Locate the cell with the specified text and output its (X, Y) center coordinate. 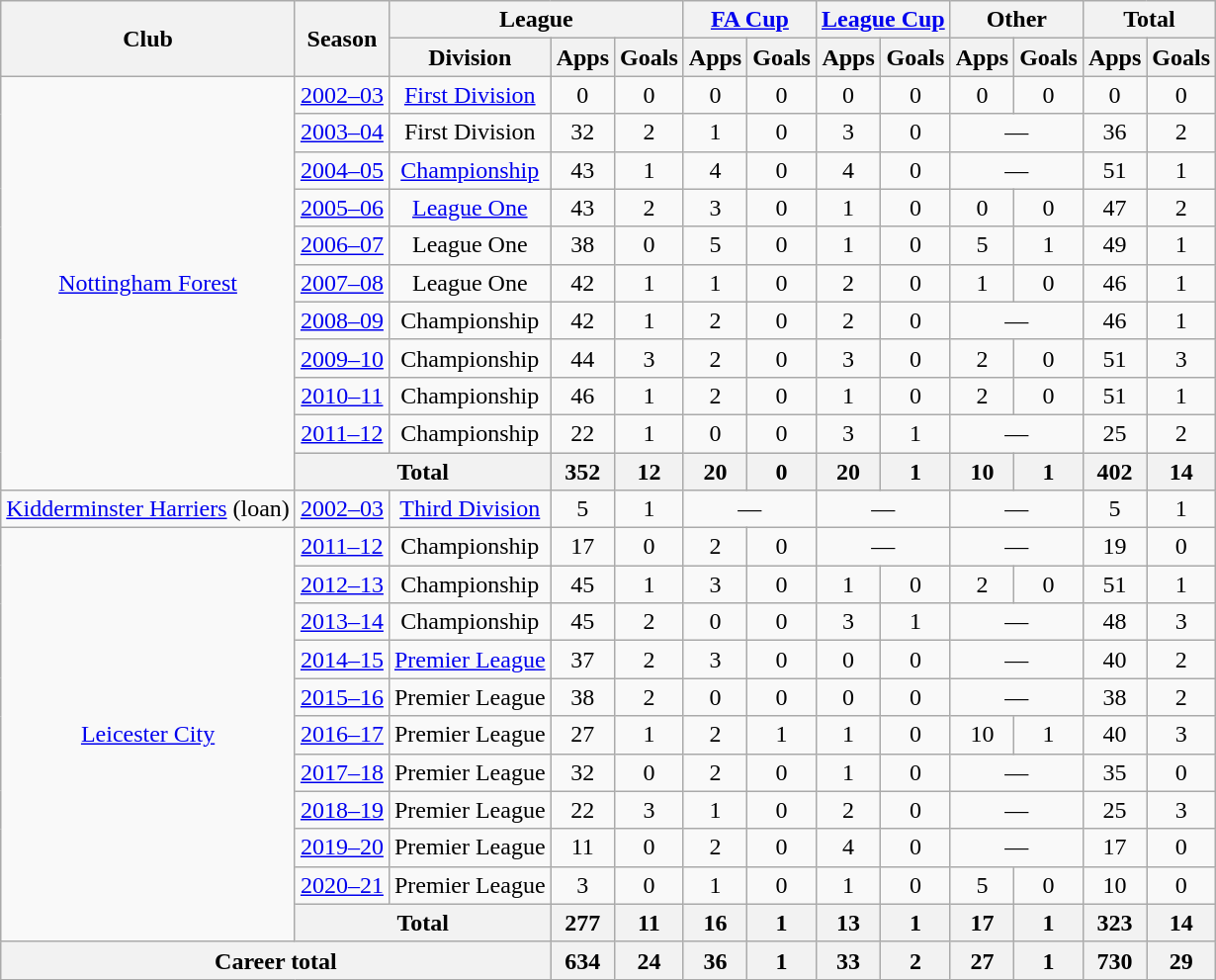
2012–13 (342, 584)
2004–05 (342, 170)
League (536, 20)
13 (848, 923)
2009–10 (342, 358)
2017–18 (342, 772)
Division (470, 57)
Leicester City (148, 736)
2018–19 (342, 810)
19 (1114, 547)
Season (342, 39)
League Cup (883, 20)
2003–04 (342, 133)
29 (1181, 960)
402 (1114, 472)
2014–15 (342, 660)
33 (848, 960)
47 (1114, 208)
2016–17 (342, 735)
Nottingham Forest (148, 283)
2007–08 (342, 283)
2020–21 (342, 885)
323 (1114, 923)
49 (1114, 245)
Other (1016, 20)
277 (582, 923)
2019–20 (342, 847)
48 (1114, 622)
FA Cup (749, 20)
Career total (276, 960)
35 (1114, 772)
634 (582, 960)
16 (715, 923)
2015–16 (342, 697)
352 (582, 472)
24 (650, 960)
2005–06 (342, 208)
730 (1114, 960)
2008–09 (342, 320)
37 (582, 660)
12 (650, 472)
Club (148, 39)
44 (582, 358)
Third Division (470, 509)
2013–14 (342, 622)
Kidderminster Harriers (loan) (148, 509)
2006–07 (342, 245)
2010–11 (342, 396)
